Identify which cell holds the provided text, then report its [X, Y] central coordinate. 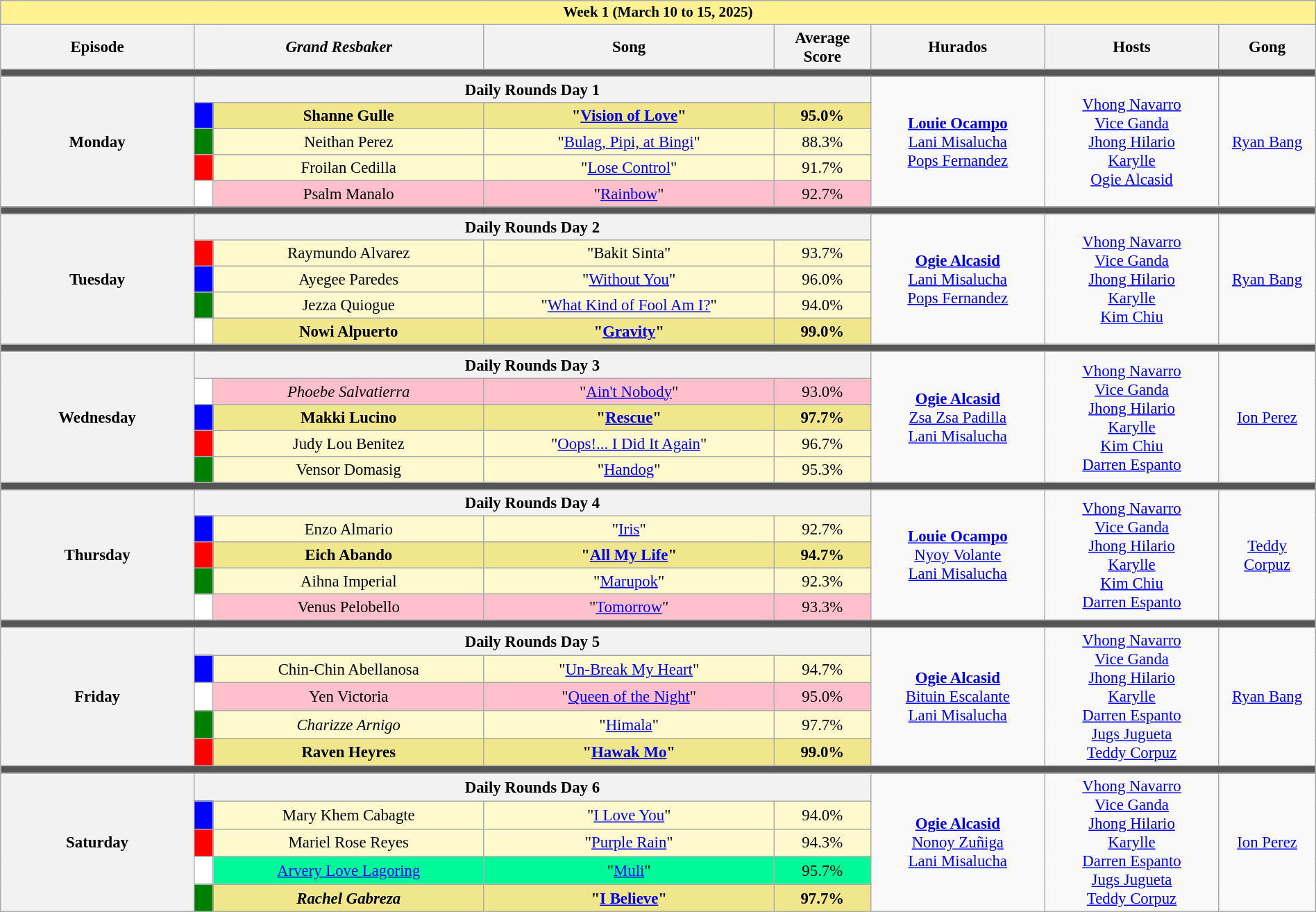
"I Love You" [629, 815]
Nowi Alpuerto [348, 332]
"Ain't Nobody" [629, 391]
Vensor Domasig [348, 470]
Charizze Arnigo [348, 725]
Jezza Quiogue [348, 305]
"Handog" [629, 470]
Psalm Manalo [348, 194]
95.3% [822, 470]
Mary Khem Cabagte [348, 815]
Louie OcampoLani MisaluchaPops Fernandez [958, 142]
94.3% [822, 843]
Ogie AlcasidZsa Zsa PadillaLani Misalucha [958, 417]
"Muli" [629, 870]
Hurados [958, 47]
Daily Rounds Day 4 [532, 503]
Average Score [822, 47]
"Queen of the Night" [629, 697]
Song [629, 47]
Yen Victoria [348, 697]
Daily Rounds Day 1 [532, 90]
Raymundo Alvarez [348, 253]
Enzo Almario [348, 529]
"Bakit Sinta" [629, 253]
"Un-Break My Heart" [629, 669]
88.3% [822, 142]
Venus Pelobello [348, 607]
93.3% [822, 607]
Friday [97, 697]
"Vision of Love" [629, 116]
Judy Lou Benitez [348, 444]
Eich Abando [348, 555]
Vhong NavarroVice GandaJhong HilarioKarylleOgie Alcasid [1131, 142]
Saturday [97, 843]
"What Kind of Fool Am I?" [629, 305]
"Marupok" [629, 581]
93.7% [822, 253]
"Rainbow" [629, 194]
"Oops!... I Did It Again" [629, 444]
92.3% [822, 581]
Daily Rounds Day 5 [532, 641]
"Rescue" [629, 417]
Raven Heyres [348, 752]
Daily Rounds Day 3 [532, 365]
"Purple Rain" [629, 843]
"Hawak Mo" [629, 752]
Thursday [97, 555]
Louie OcampoNyoy VolanteLani Misalucha [958, 555]
"Gravity" [629, 332]
"Without You" [629, 280]
Neithan Perez [348, 142]
Phoebe Salvatierra [348, 391]
Shanne Gulle [348, 116]
"Lose Control" [629, 168]
96.0% [822, 280]
Tuesday [97, 280]
Daily Rounds Day 6 [532, 787]
"Tomorrow" [629, 607]
95.7% [822, 870]
Froilan Cedilla [348, 168]
Episode [97, 47]
Arvery Love Lagoring [348, 870]
Hosts [1131, 47]
Ogie AlcasidBituin EscalanteLani Misalucha [958, 697]
96.7% [822, 444]
Daily Rounds Day 2 [532, 228]
Week 1 (March 10 to 15, 2025) [658, 12]
Monday [97, 142]
"All My Life" [629, 555]
"I Believe" [629, 898]
Ayegee Paredes [348, 280]
Gong [1267, 47]
Chin-Chin Abellanosa [348, 669]
"Himala" [629, 725]
Makki Lucino [348, 417]
Ogie AlcasidLani MisaluchaPops Fernandez [958, 280]
Vhong NavarroVice GandaJhong HilarioKarylleKim Chiu [1131, 280]
93.0% [822, 391]
Rachel Gabreza [348, 898]
"Iris" [629, 529]
Aihna Imperial [348, 581]
Ogie AlcasidNonoy ZuñigaLani Misalucha [958, 843]
91.7% [822, 168]
Mariel Rose Reyes [348, 843]
Wednesday [97, 417]
Teddy Corpuz [1267, 555]
Grand Resbaker [339, 47]
"Bulag, Pipi, at Bingi" [629, 142]
